Detect which cell encompasses the target text, then output its [X, Y] center coordinate. 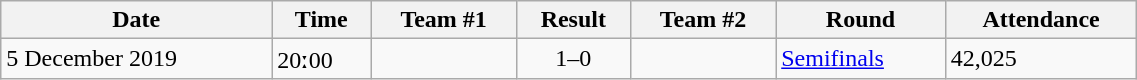
Time [322, 20]
Team #1 [444, 20]
5 December 2019 [136, 59]
Round [861, 20]
42,025 [1041, 59]
1–0 [573, 59]
Attendance [1041, 20]
Result [573, 20]
Semifinals [861, 59]
Team #2 [702, 20]
20ː00 [322, 59]
Date [136, 20]
